Search for the cell housing the specified text and yield its (x, y) center coordinate. 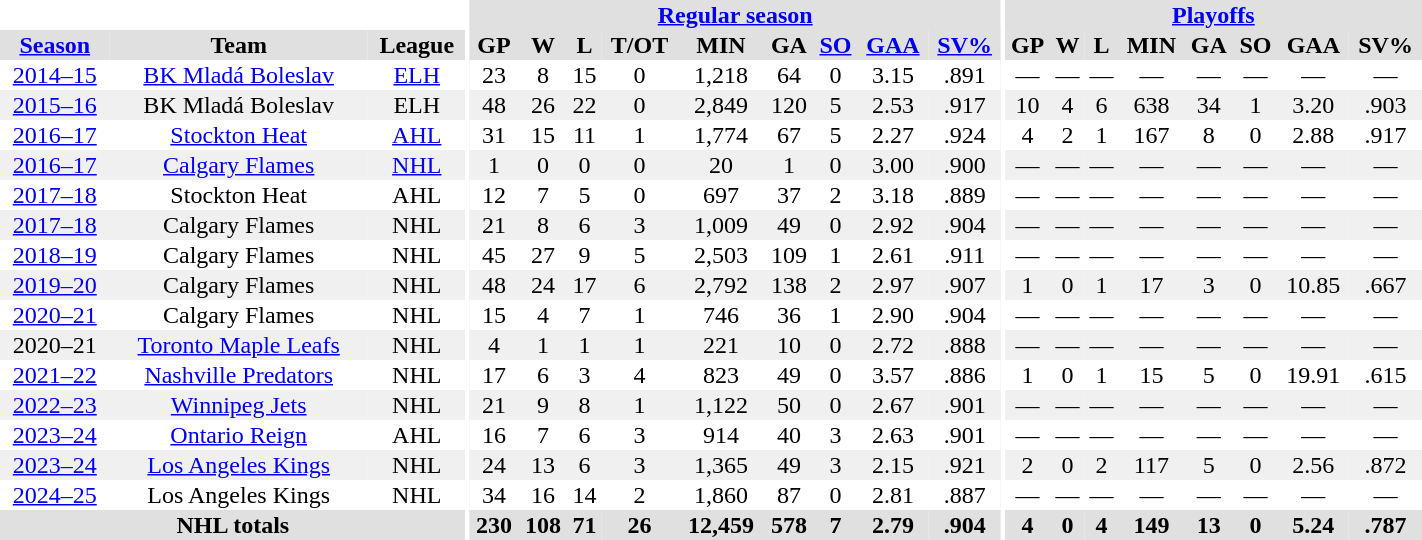
914 (722, 435)
Team (239, 45)
120 (788, 105)
2.63 (892, 435)
2.81 (892, 495)
.886 (964, 375)
2.72 (892, 345)
149 (1151, 525)
71 (585, 525)
T/OT (640, 45)
Playoffs (1214, 15)
.900 (964, 165)
64 (788, 75)
2015–16 (55, 105)
2.27 (892, 135)
221 (722, 345)
2021–22 (55, 375)
2019–20 (55, 285)
1,009 (722, 225)
3.15 (892, 75)
12,459 (722, 525)
2,849 (722, 105)
67 (788, 135)
3.18 (892, 195)
2.92 (892, 225)
12 (494, 195)
27 (542, 255)
.667 (1386, 285)
3.57 (892, 375)
1,218 (722, 75)
14 (585, 495)
2018–19 (55, 255)
League (417, 45)
50 (788, 405)
823 (722, 375)
2022–23 (55, 405)
.889 (964, 195)
578 (788, 525)
2.53 (892, 105)
2.88 (1313, 135)
.615 (1386, 375)
40 (788, 435)
2024–25 (55, 495)
20 (722, 165)
1,365 (722, 465)
3.00 (892, 165)
2.90 (892, 315)
2.61 (892, 255)
.924 (964, 135)
.907 (964, 285)
31 (494, 135)
5.24 (1313, 525)
1,774 (722, 135)
Ontario Reign (239, 435)
746 (722, 315)
Winnipeg Jets (239, 405)
230 (494, 525)
2.15 (892, 465)
2.97 (892, 285)
2.56 (1313, 465)
109 (788, 255)
1,122 (722, 405)
.887 (964, 495)
36 (788, 315)
.911 (964, 255)
638 (1151, 105)
19.91 (1313, 375)
Nashville Predators (239, 375)
.891 (964, 75)
Season (55, 45)
2.79 (892, 525)
87 (788, 495)
22 (585, 105)
.888 (964, 345)
23 (494, 75)
1,860 (722, 495)
117 (1151, 465)
167 (1151, 135)
37 (788, 195)
3.20 (1313, 105)
108 (542, 525)
NHL totals (233, 525)
10.85 (1313, 285)
.903 (1386, 105)
138 (788, 285)
697 (722, 195)
11 (585, 135)
.787 (1386, 525)
2,503 (722, 255)
2,792 (722, 285)
.872 (1386, 465)
2.67 (892, 405)
Toronto Maple Leafs (239, 345)
2014–15 (55, 75)
45 (494, 255)
Regular season (735, 15)
.921 (964, 465)
